Identify which cell holds the provided text, then report its [X, Y] central coordinate. 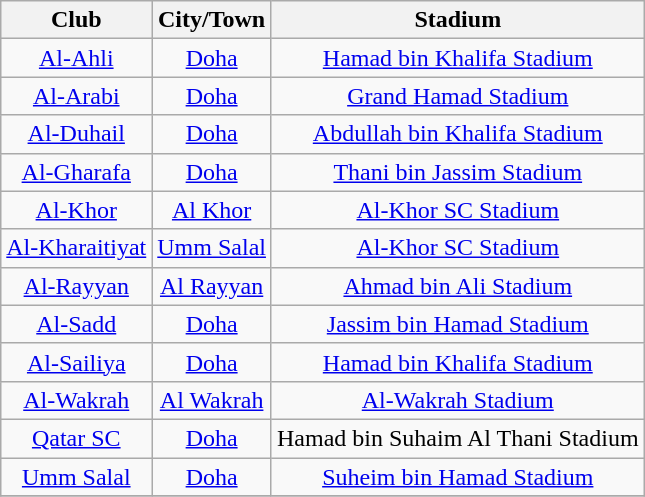
Ahmad bin Ali Stadium [458, 286]
Al-Wakrah [76, 400]
Al-Khor [76, 210]
Al Wakrah [212, 400]
Al-Sadd [76, 324]
City/Town [212, 20]
Club [76, 20]
Al Rayyan [212, 286]
Suheim bin Hamad Stadium [458, 477]
Al-Sailiya [76, 362]
Al-Kharaitiyat [76, 248]
Grand Hamad Stadium [458, 96]
Thani bin Jassim Stadium [458, 172]
Hamad bin Suhaim Al Thani Stadium [458, 438]
Al-Duhail [76, 134]
Al Khor [212, 210]
Al-Arabi [76, 96]
Abdullah bin Khalifa Stadium [458, 134]
Qatar SC [76, 438]
Al-Gharafa [76, 172]
Al-Rayyan [76, 286]
Al-Wakrah Stadium [458, 400]
Stadium [458, 20]
Al-Ahli [76, 58]
Jassim bin Hamad Stadium [458, 324]
